Scan for the cell matching the given text and deliver its [X, Y] coordinate at center. 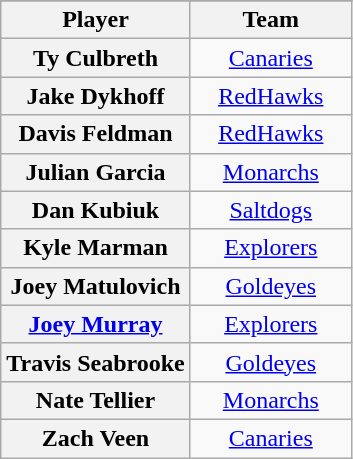
Saltdogs [270, 210]
Nate Tellier [96, 400]
Dan Kubiuk [96, 210]
Zach Veen [96, 438]
Kyle Marman [96, 248]
Joey Matulovich [96, 286]
Player [96, 20]
Jake Dykhoff [96, 96]
Joey Murray [96, 324]
Julian Garcia [96, 172]
Davis Feldman [96, 134]
Ty Culbreth [96, 58]
Team [270, 20]
Travis Seabrooke [96, 362]
